Return the (x, y) coordinate for the center point of the cell that contains the specified text.  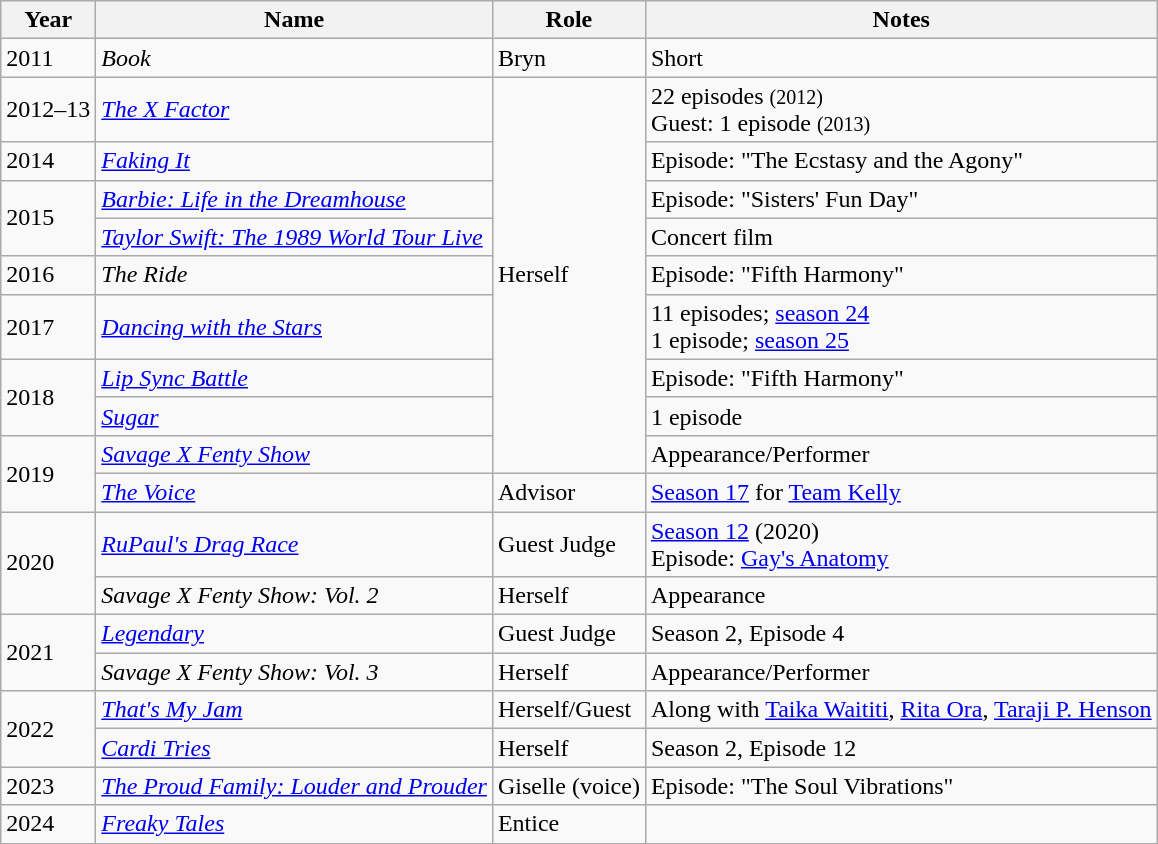
Season 17 for Team Kelly (901, 492)
Book (294, 58)
2016 (48, 275)
Legendary (294, 634)
Savage X Fenty Show: Vol. 2 (294, 596)
2017 (48, 326)
Role (568, 20)
Appearance (901, 596)
Sugar (294, 416)
Name (294, 20)
Barbie: Life in the Dreamhouse (294, 199)
The Proud Family: Louder and Prouder (294, 786)
2020 (48, 564)
Entice (568, 824)
11 episodes; season 241 episode; season 25 (901, 326)
Cardi Tries (294, 748)
Episode: "The Soul Vibrations" (901, 786)
Short (901, 58)
Bryn (568, 58)
22 episodes (2012)Guest: 1 episode (2013) (901, 110)
Advisor (568, 492)
2024 (48, 824)
2012–13 (48, 110)
Notes (901, 20)
Savage X Fenty Show: Vol. 3 (294, 672)
The Voice (294, 492)
Season 2, Episode 12 (901, 748)
RuPaul's Drag Race (294, 544)
2015 (48, 218)
Episode: "Sisters' Fun Day" (901, 199)
Dancing with the Stars (294, 326)
Savage X Fenty Show (294, 454)
2019 (48, 473)
2011 (48, 58)
2014 (48, 161)
Concert film (901, 237)
Herself/Guest (568, 710)
1 episode (901, 416)
Season 2, Episode 4 (901, 634)
Episode: "The Ecstasy and the Agony" (901, 161)
Season 12 (2020)Episode: Gay's Anatomy (901, 544)
Faking It (294, 161)
Taylor Swift: The 1989 World Tour Live (294, 237)
Giselle (voice) (568, 786)
2021 (48, 653)
The X Factor (294, 110)
That's My Jam (294, 710)
2023 (48, 786)
Along with Taika Waititi, Rita Ora, Taraji P. Henson (901, 710)
Lip Sync Battle (294, 378)
2022 (48, 729)
Year (48, 20)
The Ride (294, 275)
2018 (48, 397)
Freaky Tales (294, 824)
